Extract the (X, Y) coordinate from the center of the cell holding the provided text.  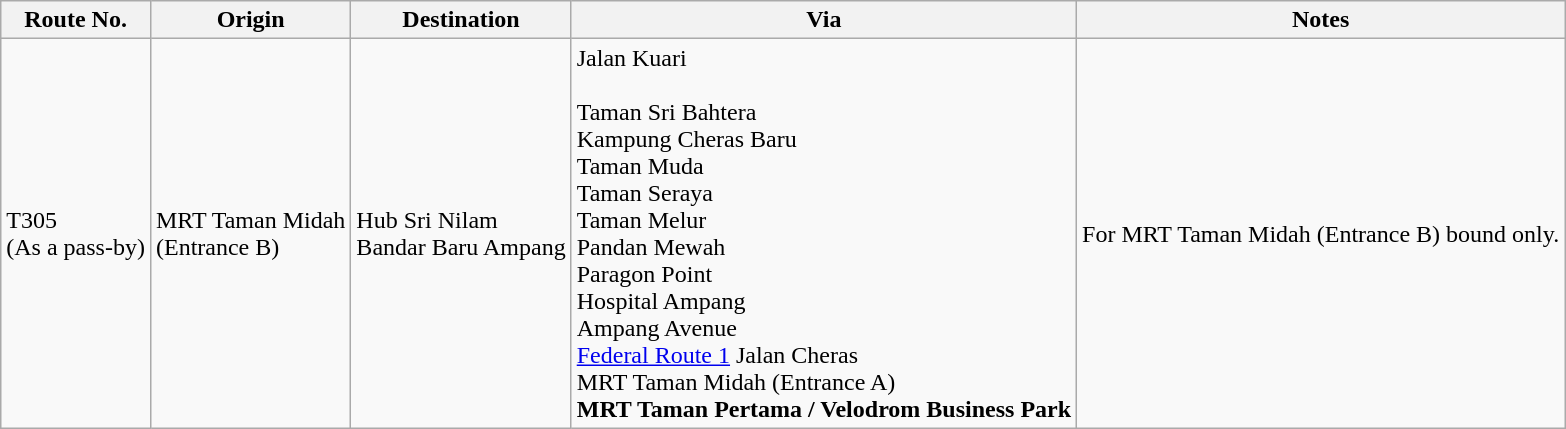
Destination (461, 20)
For MRT Taman Midah (Entrance B) bound only. (1321, 234)
Route No. (76, 20)
T305(As a pass-by) (76, 234)
Via (824, 20)
Hub Sri NilamBandar Baru Ampang (461, 234)
Notes (1321, 20)
Origin (250, 20)
MRT Taman Midah(Entrance B) (250, 234)
